Scan for the cell matching the given text and deliver its (X, Y) coordinate at center. 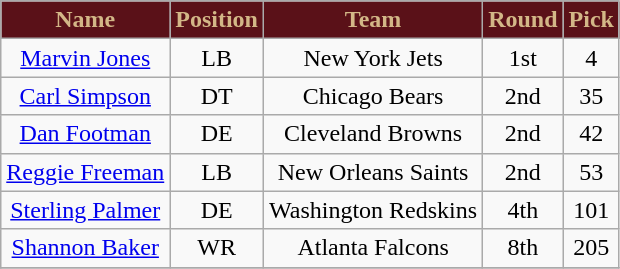
8th (523, 248)
Shannon Baker (86, 248)
4th (523, 210)
42 (591, 134)
Washington Redskins (374, 210)
205 (591, 248)
Atlanta Falcons (374, 248)
Reggie Freeman (86, 172)
DT (217, 96)
53 (591, 172)
New York Jets (374, 58)
Cleveland Browns (374, 134)
Pick (591, 20)
Team (374, 20)
35 (591, 96)
Dan Footman (86, 134)
Marvin Jones (86, 58)
Sterling Palmer (86, 210)
Name (86, 20)
Position (217, 20)
WR (217, 248)
101 (591, 210)
Carl Simpson (86, 96)
1st (523, 58)
Round (523, 20)
4 (591, 58)
New Orleans Saints (374, 172)
Chicago Bears (374, 96)
